Locate the cell with the specified text and output its (X, Y) center coordinate. 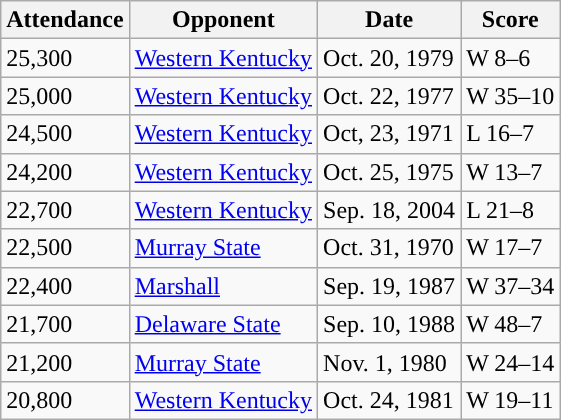
Opponent (223, 20)
W 24–14 (510, 362)
Date (390, 20)
Sep. 10, 1988 (390, 324)
24,200 (65, 172)
Oct. 20, 1979 (390, 58)
22,500 (65, 248)
22,700 (65, 210)
25,300 (65, 58)
Delaware State (223, 324)
W 19–11 (510, 400)
Sep. 18, 2004 (390, 210)
Attendance (65, 20)
W 37–34 (510, 286)
Oct. 25, 1975 (390, 172)
W 17–7 (510, 248)
21,700 (65, 324)
L 16–7 (510, 134)
Oct. 22, 1977 (390, 96)
24,500 (65, 134)
Oct. 24, 1981 (390, 400)
22,400 (65, 286)
Sep. 19, 1987 (390, 286)
W 48–7 (510, 324)
Oct, 23, 1971 (390, 134)
Score (510, 20)
25,000 (65, 96)
W 35–10 (510, 96)
Nov. 1, 1980 (390, 362)
Marshall (223, 286)
21,200 (65, 362)
W 13–7 (510, 172)
W 8–6 (510, 58)
20,800 (65, 400)
Oct. 31, 1970 (390, 248)
L 21–8 (510, 210)
